Provide the [X, Y] coordinate of the cell's center where the given text is located.  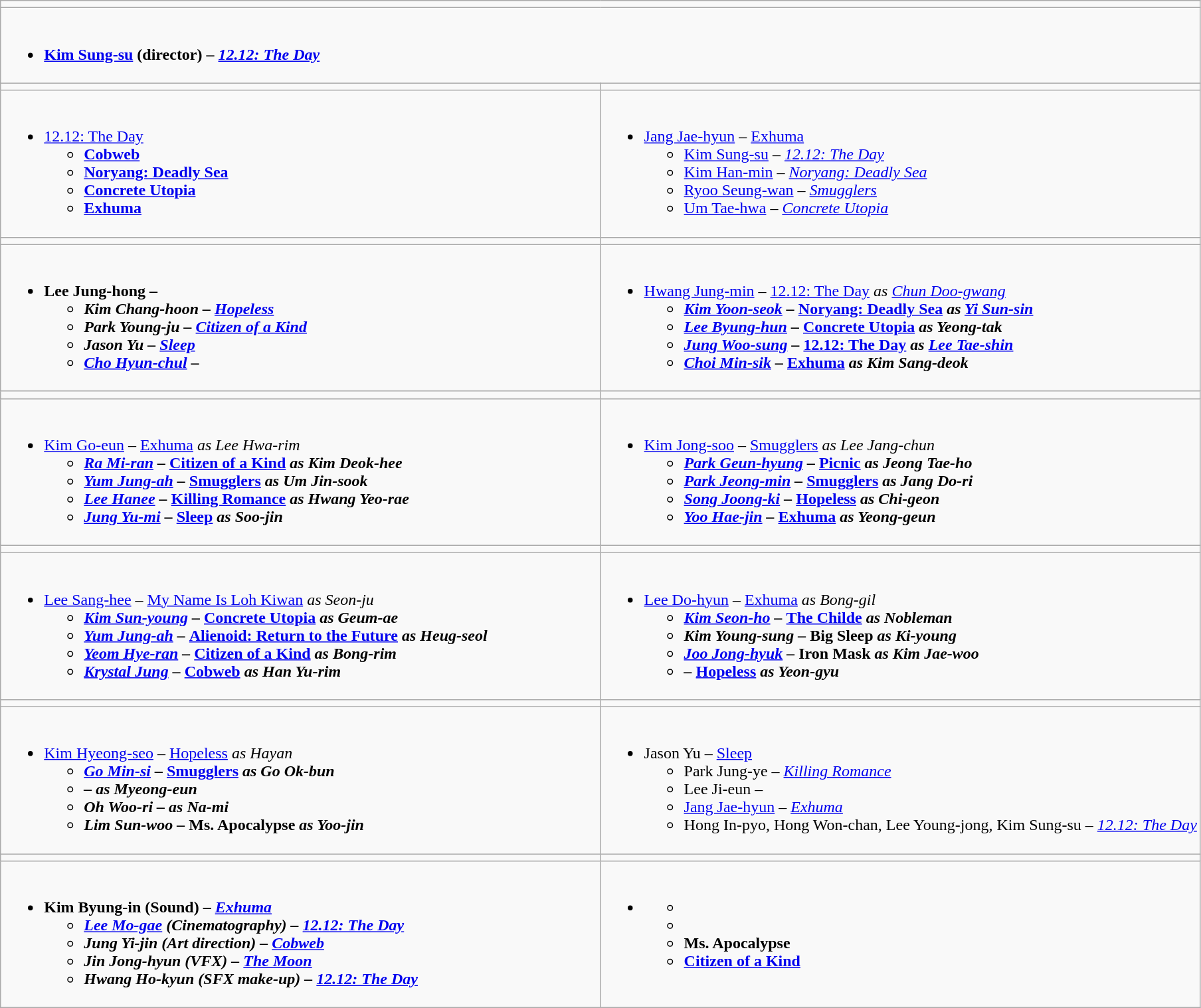
12.12: The DayCobwebNoryang: Deadly SeaConcrete UtopiaExhuma [300, 163]
Kim Hyeong-seo – Hopeless as HayanGo Min-si – Smugglers as Go Ok-bun – as Myeong-eunOh Woo-ri – as Na-miLim Sun-woo – Ms. Apocalypse as Yoo-jin [300, 780]
Jang Jae-hyun – ExhumaKim Sung-su – 12.12: The DayKim Han-min – Noryang: Deadly SeaRyoo Seung-wan – SmugglersUm Tae-hwa – Concrete Utopia [901, 163]
Lee Jung-hong – Kim Chang-hoon – HopelessPark Young-ju – Citizen of a KindJason Yu – SleepCho Hyun-chul – [300, 317]
Kim Sung-su (director) – 12.12: The Day [600, 45]
Ms. ApocalypseCitizen of a Kind [901, 935]
